Search for the cell housing the specified text and yield its [x, y] center coordinate. 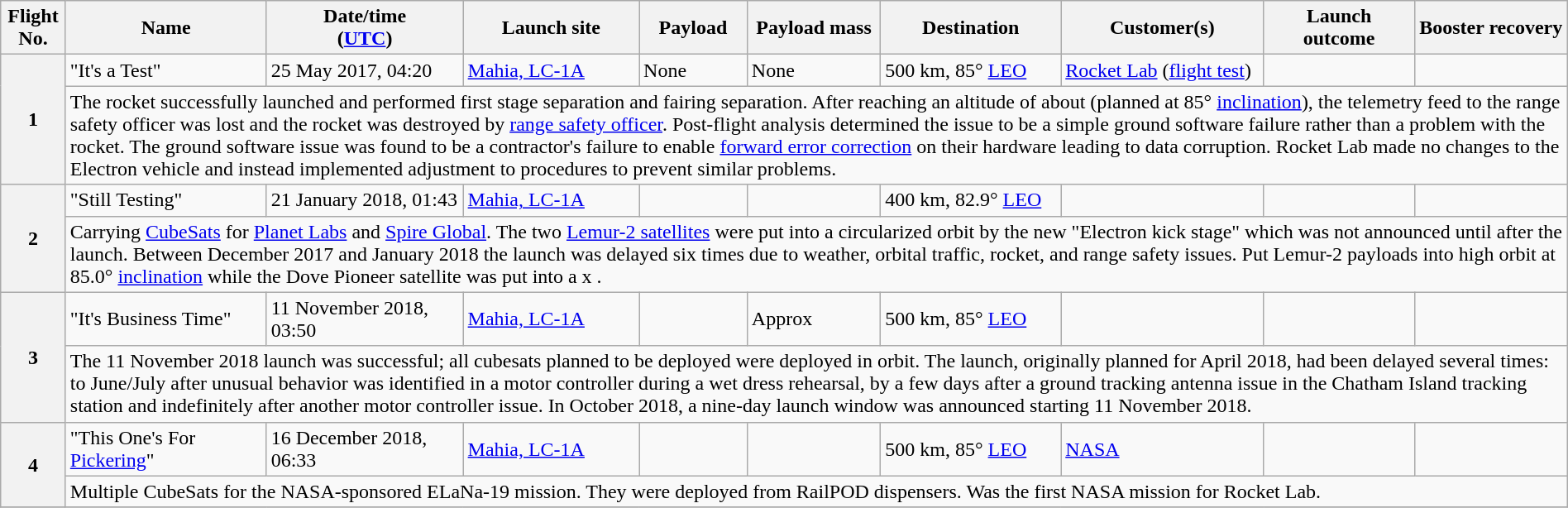
Flight No. [33, 28]
"It's a Test" [165, 70]
25 May 2017, 04:20 [365, 70]
4 [33, 465]
Date/time(UTC) [365, 28]
"This One's For Pickering" [165, 448]
Name [165, 28]
Launch outcome [1339, 28]
3 [33, 357]
"Still Testing" [165, 200]
1 [33, 119]
Payload mass [814, 28]
Booster recovery [1490, 28]
11 November 2018, 03:50 [365, 319]
16 December 2018, 06:33 [365, 448]
Customer(s) [1163, 28]
21 January 2018, 01:43 [365, 200]
400 km, 82.9° LEO [971, 200]
NASA [1163, 448]
2 [33, 238]
Launch site [551, 28]
Rocket Lab (flight test) [1163, 70]
Payload [693, 28]
Approx [814, 319]
"It's Business Time" [165, 319]
Multiple CubeSats for the NASA-sponsored ELaNa-19 mission. They were deployed from RailPOD dispensers. Was the first NASA mission for Rocket Lab. [816, 491]
Destination [971, 28]
